Detect which cell encompasses the target text, then output its (x, y) center coordinate. 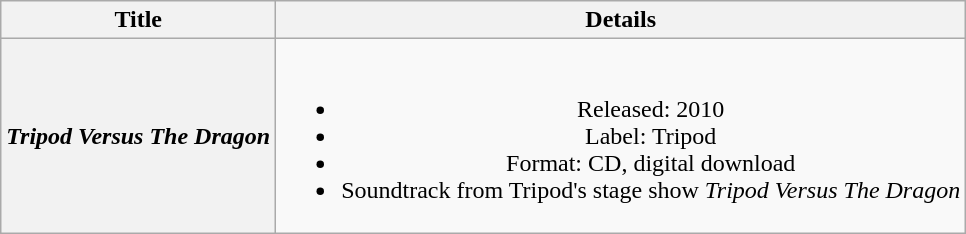
Title (138, 20)
Details (621, 20)
Tripod Versus The Dragon (138, 136)
Released: 2010Label: TripodFormat: CD, digital downloadSoundtrack from Tripod's stage show Tripod Versus The Dragon (621, 136)
